From the cell containing the given text, extract its center point as (x, y) coordinate. 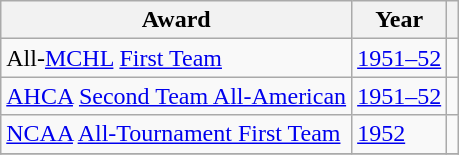
1952 (400, 134)
All-MCHL First Team (176, 58)
AHCA Second Team All-American (176, 96)
NCAA All-Tournament First Team (176, 134)
Award (176, 20)
Year (400, 20)
